Capture the cell that displays the provided text and extract its [x, y] central coordinate. 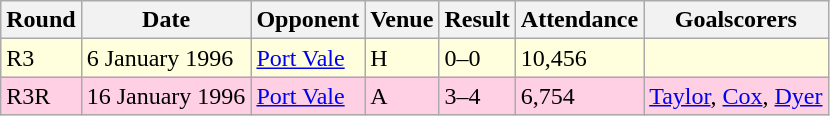
R3R [41, 96]
6 January 1996 [166, 58]
A [402, 96]
16 January 1996 [166, 96]
Taylor, Cox, Dyer [736, 96]
H [402, 58]
10,456 [579, 58]
Opponent [308, 20]
Goalscorers [736, 20]
R3 [41, 58]
6,754 [579, 96]
Result [477, 20]
Round [41, 20]
3–4 [477, 96]
0–0 [477, 58]
Attendance [579, 20]
Date [166, 20]
Venue [402, 20]
